Provide the (X, Y) coordinate of the cell's center where the given text is located.  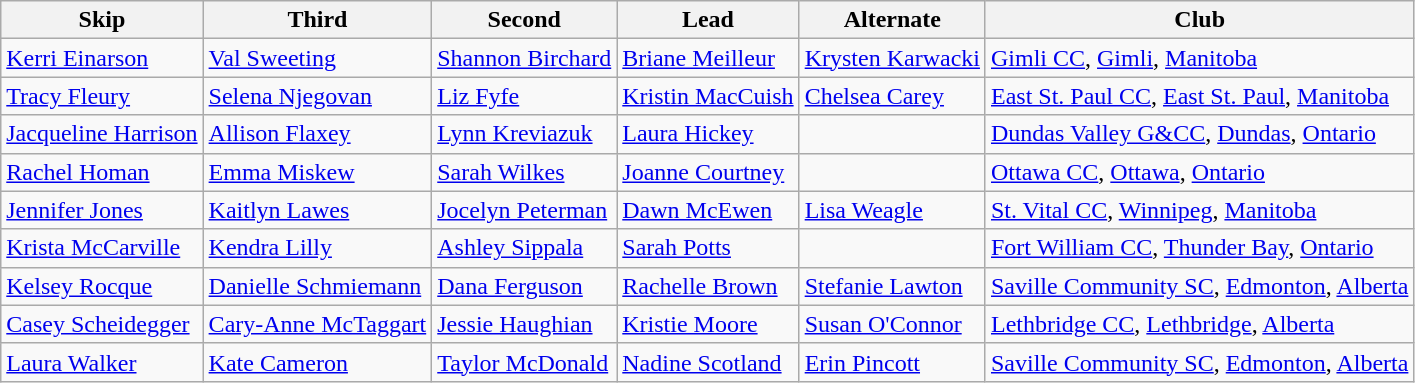
Kristie Moore (708, 324)
Kristin MacCuish (708, 96)
Lynn Kreviazuk (524, 134)
Ashley Sippala (524, 248)
Skip (102, 20)
Sarah Wilkes (524, 172)
Joanne Courtney (708, 172)
Chelsea Carey (892, 96)
Liz Fyfe (524, 96)
Susan O'Connor (892, 324)
Krysten Karwacki (892, 58)
Casey Scheidegger (102, 324)
Lisa Weagle (892, 210)
Dana Ferguson (524, 286)
Selena Njegovan (318, 96)
St. Vital CC, Winnipeg, Manitoba (1199, 210)
Second (524, 20)
Jocelyn Peterman (524, 210)
Ottawa CC, Ottawa, Ontario (1199, 172)
Cary-Anne McTaggart (318, 324)
Rachel Homan (102, 172)
Nadine Scotland (708, 362)
Laura Hickey (708, 134)
Kaitlyn Lawes (318, 210)
Fort William CC, Thunder Bay, Ontario (1199, 248)
Jacqueline Harrison (102, 134)
Jennifer Jones (102, 210)
Emma Miskew (318, 172)
Kelsey Rocque (102, 286)
Rachelle Brown (708, 286)
Laura Walker (102, 362)
Dundas Valley G&CC, Dundas, Ontario (1199, 134)
Val Sweeting (318, 58)
Krista McCarville (102, 248)
Lethbridge CC, Lethbridge, Alberta (1199, 324)
Stefanie Lawton (892, 286)
Allison Flaxey (318, 134)
Kate Cameron (318, 362)
Erin Pincott (892, 362)
Shannon Birchard (524, 58)
Briane Meilleur (708, 58)
Kendra Lilly (318, 248)
Danielle Schmiemann (318, 286)
Kerri Einarson (102, 58)
Alternate (892, 20)
Taylor McDonald (524, 362)
Club (1199, 20)
Third (318, 20)
Tracy Fleury (102, 96)
Sarah Potts (708, 248)
Lead (708, 20)
Jessie Haughian (524, 324)
Gimli CC, Gimli, Manitoba (1199, 58)
East St. Paul CC, East St. Paul, Manitoba (1199, 96)
Dawn McEwen (708, 210)
